From the cell containing the given text, extract its center point as [x, y] coordinate. 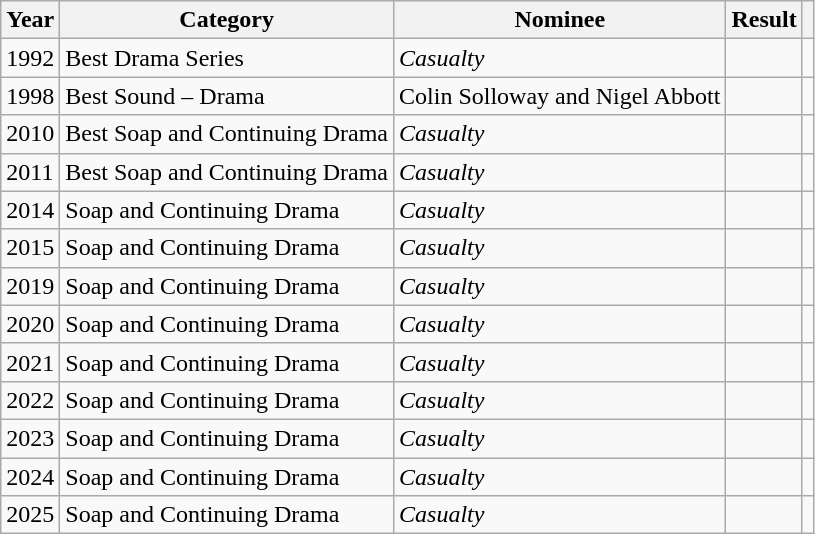
Category [227, 20]
Best Drama Series [227, 58]
Year [30, 20]
2020 [30, 324]
Result [764, 20]
2011 [30, 172]
2021 [30, 362]
2015 [30, 248]
2019 [30, 286]
1998 [30, 96]
2025 [30, 515]
Best Sound – Drama [227, 96]
2022 [30, 400]
1992 [30, 58]
2010 [30, 134]
2023 [30, 438]
2024 [30, 477]
Nominee [560, 20]
2014 [30, 210]
Colin Solloway and Nigel Abbott [560, 96]
